Pinpoint the cell where the given text exists, returning its (X, Y) midpoint coordinate. 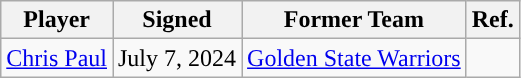
July 7, 2024 (176, 58)
Former Team (354, 20)
Golden State Warriors (354, 58)
Chris Paul (57, 58)
Player (57, 20)
Ref. (492, 20)
Signed (176, 20)
